Extract the (X, Y) coordinate from the center of the cell holding the provided text.  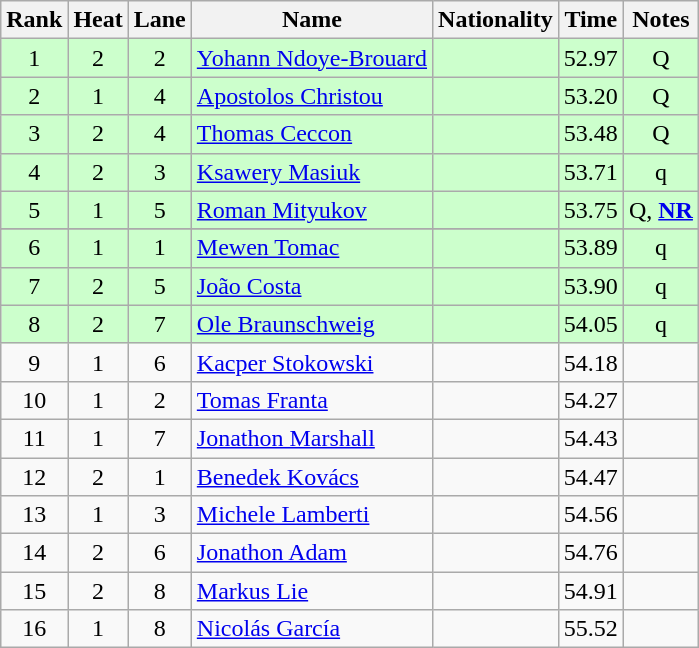
Benedek Kovács (312, 477)
11 (34, 438)
54.76 (590, 553)
Notes (660, 20)
Tomas Franta (312, 400)
Ksawery Masiuk (312, 172)
Lane (160, 20)
Mewen Tomac (312, 248)
13 (34, 515)
9 (34, 362)
Thomas Ceccon (312, 134)
54.91 (590, 591)
54.56 (590, 515)
53.75 (590, 210)
Roman Mityukov (312, 210)
Jonathon Marshall (312, 438)
Q, NR (660, 210)
João Costa (312, 286)
Kacper Stokowski (312, 362)
54.43 (590, 438)
Nationality (496, 20)
55.52 (590, 629)
Time (590, 20)
12 (34, 477)
Nicolás García (312, 629)
52.97 (590, 58)
53.89 (590, 248)
Apostolos Christou (312, 96)
Heat (98, 20)
54.47 (590, 477)
54.27 (590, 400)
10 (34, 400)
54.18 (590, 362)
Jonathon Adam (312, 553)
Ole Braunschweig (312, 324)
53.20 (590, 96)
14 (34, 553)
Michele Lamberti (312, 515)
54.05 (590, 324)
53.48 (590, 134)
53.71 (590, 172)
Markus Lie (312, 591)
15 (34, 591)
Rank (34, 20)
Yohann Ndoye-Brouard (312, 58)
53.90 (590, 286)
Name (312, 20)
16 (34, 629)
